Pinpoint the cell where the given text exists, returning its (X, Y) midpoint coordinate. 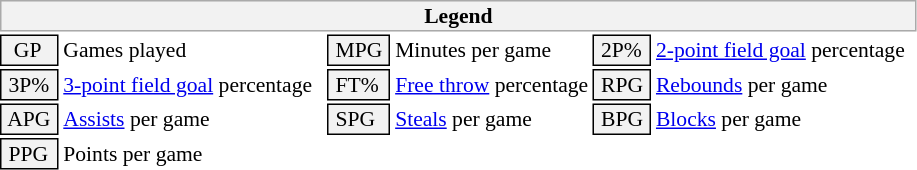
Rebounds per game (785, 85)
2P% (622, 50)
Legend (458, 16)
MPG (359, 50)
SPG (359, 120)
Points per game (193, 154)
BPG (622, 120)
Minutes per game (492, 50)
3-point field goal percentage (193, 85)
Steals per game (492, 120)
Blocks per game (785, 120)
FT% (359, 85)
Games played (193, 50)
2-point field goal percentage (785, 50)
RPG (622, 85)
Assists per game (193, 120)
GP (30, 50)
3P% (30, 85)
Free throw percentage (492, 85)
APG (30, 120)
PPG (30, 154)
